Extract the [x, y] coordinate from the center of the cell holding the provided text.  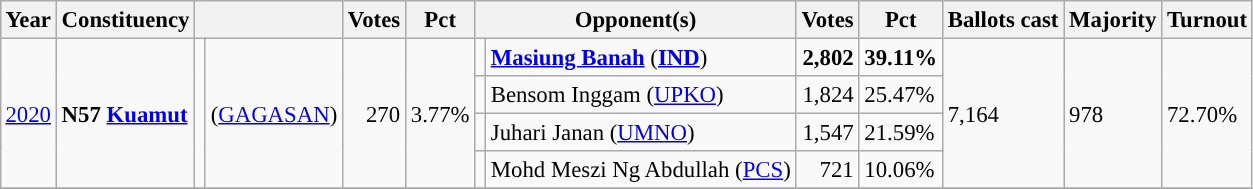
Opponent(s) [636, 20]
N57 Kuamut [125, 113]
Constituency [125, 20]
Ballots cast [1002, 20]
21.59% [900, 133]
Juhari Janan (UMNO) [640, 133]
Mohd Meszi Ng Abdullah (PCS) [640, 170]
(GAGASAN) [274, 113]
25.47% [900, 95]
1,547 [828, 133]
72.70% [1208, 113]
10.06% [900, 170]
Year [28, 20]
39.11% [900, 57]
2020 [28, 113]
2,802 [828, 57]
270 [374, 113]
Masiung Banah (IND) [640, 57]
Turnout [1208, 20]
Bensom Inggam (UPKO) [640, 95]
3.77% [440, 113]
Majority [1113, 20]
7,164 [1002, 113]
978 [1113, 113]
721 [828, 170]
1,824 [828, 95]
